Return (x, y) of the center of cell containing provided text 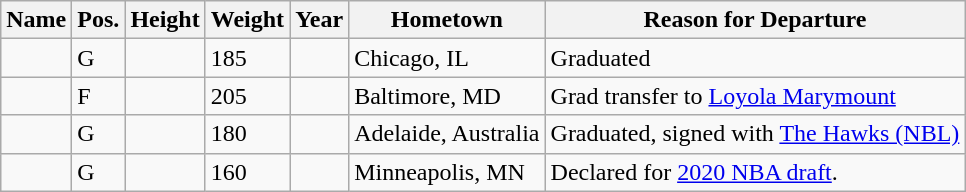
Reason for Departure (755, 20)
Height (165, 20)
Adelaide, Australia (447, 134)
Weight (247, 20)
F (98, 96)
205 (247, 96)
Chicago, IL (447, 58)
Pos. (98, 20)
Minneapolis, MN (447, 172)
Baltimore, MD (447, 96)
Graduated, signed with The Hawks (NBL) (755, 134)
160 (247, 172)
Declared for 2020 NBA draft. (755, 172)
Name (36, 20)
180 (247, 134)
Graduated (755, 58)
185 (247, 58)
Year (320, 20)
Grad transfer to Loyola Marymount (755, 96)
Hometown (447, 20)
